Capture the cell that displays the provided text and extract its (X, Y) central coordinate. 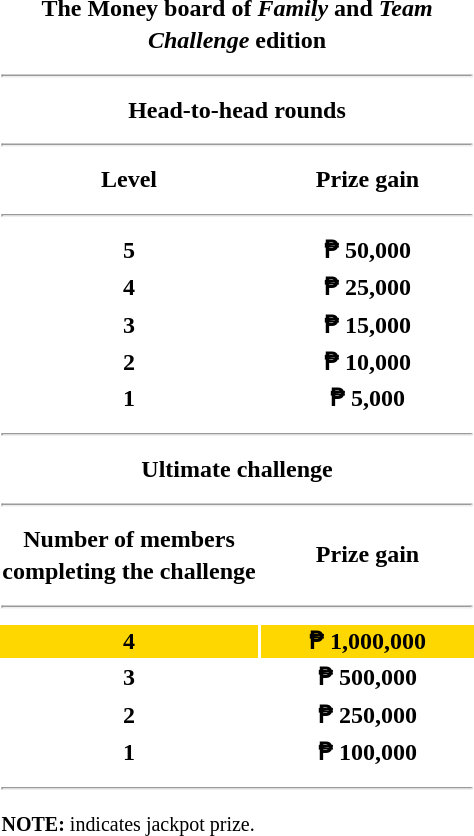
₱ 5,000 (368, 400)
Number of memberscompleting the challenge (129, 556)
5 (129, 251)
₱ 50,000 (368, 251)
₱ 25,000 (368, 288)
₱ 10,000 (368, 362)
Head-to-head rounds (237, 110)
₱ 1,000,000 (368, 641)
Level (129, 181)
₱ 500,000 (368, 679)
₱ 100,000 (368, 753)
₱ 250,000 (368, 716)
Ultimate challenge (237, 470)
₱ 15,000 (368, 325)
